Find where the given text appears and provide that cell's center as [X, Y] coordinate. 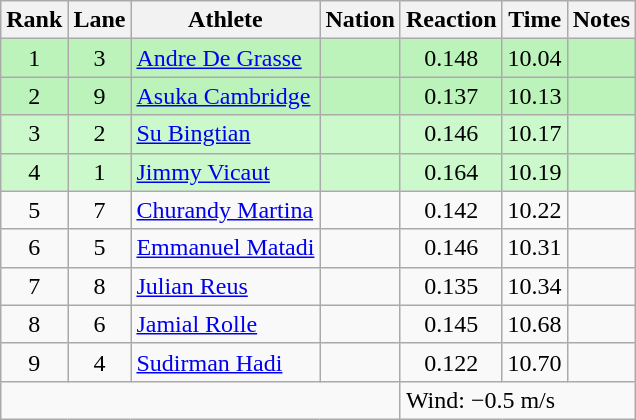
0.164 [451, 172]
Nation [360, 20]
Andre De Grasse [226, 58]
0.135 [451, 286]
Athlete [226, 20]
0.122 [451, 362]
Reaction [451, 20]
Wind: −0.5 m/s [518, 400]
Julian Reus [226, 286]
10.17 [534, 134]
Churandy Martina [226, 210]
Notes [601, 20]
Emmanuel Matadi [226, 248]
10.19 [534, 172]
Jimmy Vicaut [226, 172]
10.34 [534, 286]
0.148 [451, 58]
Lane [100, 20]
10.31 [534, 248]
0.137 [451, 96]
0.145 [451, 324]
Asuka Cambridge [226, 96]
Sudirman Hadi [226, 362]
10.13 [534, 96]
0.142 [451, 210]
10.04 [534, 58]
10.68 [534, 324]
10.70 [534, 362]
Jamial Rolle [226, 324]
Rank [34, 20]
Su Bingtian [226, 134]
10.22 [534, 210]
Time [534, 20]
